For the text-containing cell, return its midpoint in [x, y] coordinate format. 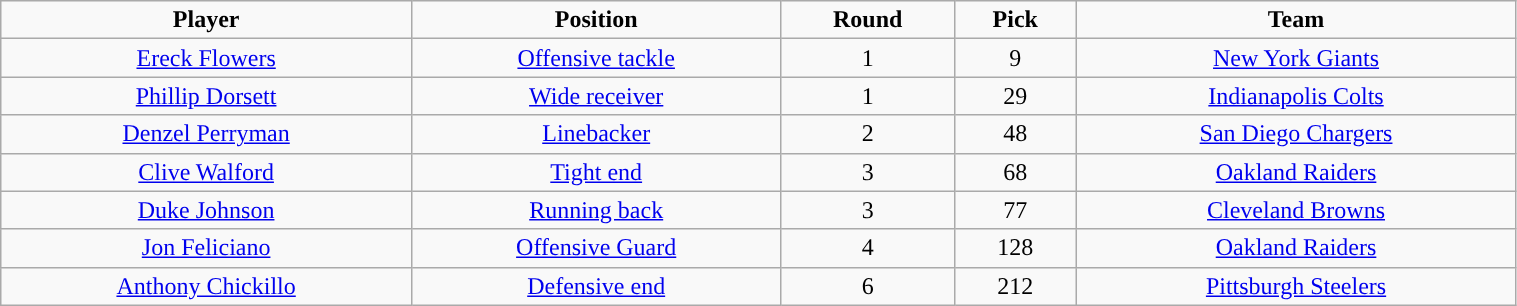
77 [1015, 210]
San Diego Chargers [1296, 134]
Running back [596, 210]
Linebacker [596, 134]
48 [1015, 134]
Denzel Perryman [206, 134]
Pittsburgh Steelers [1296, 286]
9 [1015, 58]
Wide receiver [596, 96]
212 [1015, 286]
Anthony Chickillo [206, 286]
Jon Feliciano [206, 248]
Tight end [596, 172]
128 [1015, 248]
Player [206, 20]
New York Giants [1296, 58]
Phillip Dorsett [206, 96]
Position [596, 20]
Round [868, 20]
6 [868, 286]
Ereck Flowers [206, 58]
Duke Johnson [206, 210]
Cleveland Browns [1296, 210]
29 [1015, 96]
2 [868, 134]
Clive Walford [206, 172]
Offensive tackle [596, 58]
Offensive Guard [596, 248]
Defensive end [596, 286]
4 [868, 248]
Pick [1015, 20]
Team [1296, 20]
68 [1015, 172]
Indianapolis Colts [1296, 96]
